Identify which cell holds the provided text, then report its (X, Y) central coordinate. 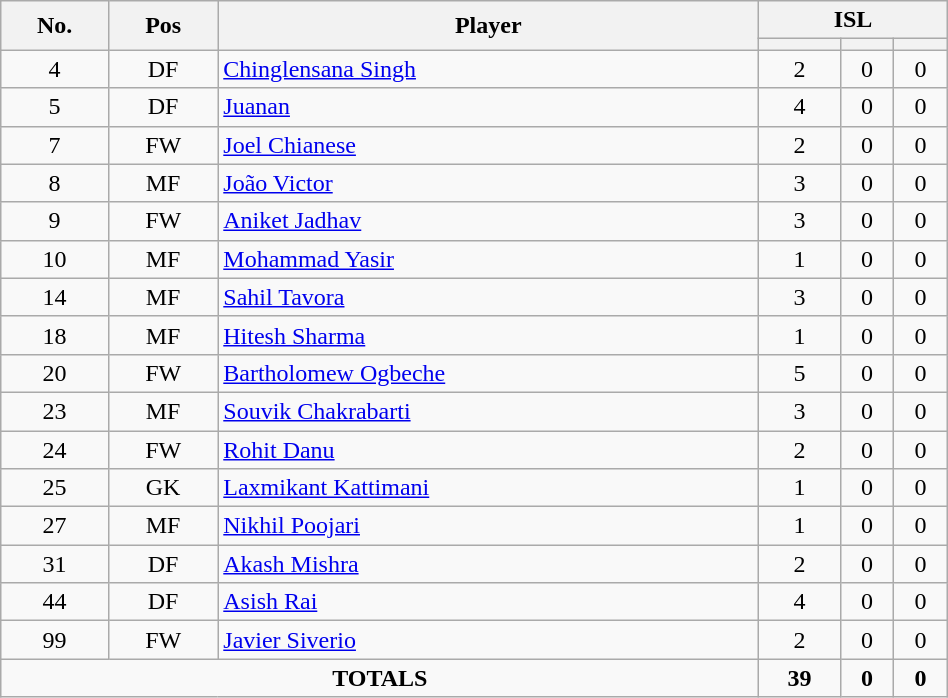
20 (55, 373)
Souvik Chakrabarti (488, 411)
14 (55, 297)
Nikhil Poojari (488, 526)
24 (55, 449)
ISL (854, 20)
10 (55, 259)
18 (55, 335)
39 (800, 678)
Bartholomew Ogbeche (488, 373)
7 (55, 145)
Laxmikant Kattimani (488, 488)
44 (55, 602)
Juanan (488, 107)
Akash Mishra (488, 564)
8 (55, 183)
GK (162, 488)
27 (55, 526)
Aniket Jadhav (488, 221)
25 (55, 488)
Mohammad Yasir (488, 259)
Chinglensana Singh (488, 69)
Sahil Tavora (488, 297)
Rohit Danu (488, 449)
23 (55, 411)
Javier Siverio (488, 640)
TOTALS (380, 678)
Joel Chianese (488, 145)
31 (55, 564)
Pos (162, 26)
Hitesh Sharma (488, 335)
João Victor (488, 183)
99 (55, 640)
No. (55, 26)
Asish Rai (488, 602)
9 (55, 221)
Player (488, 26)
